Return the [X, Y] coordinate for the center point of the cell that contains the specified text.  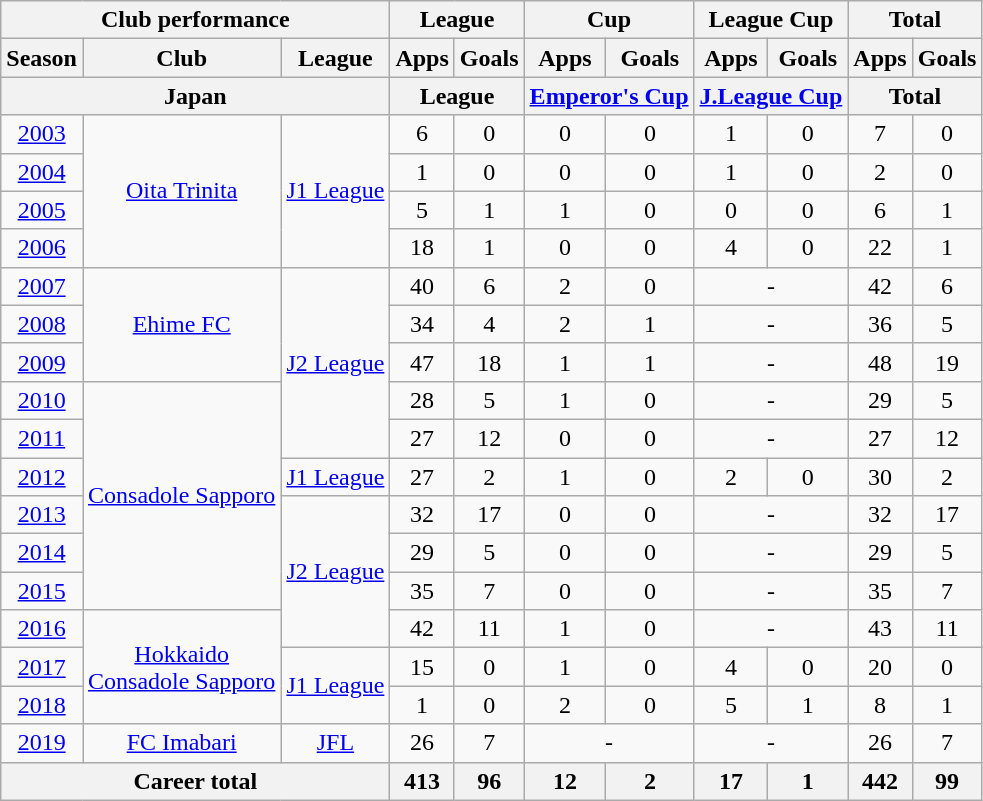
Club [181, 58]
2012 [42, 477]
8 [880, 705]
2016 [42, 629]
2006 [42, 248]
League Cup [771, 20]
Emperor's Cup [609, 96]
2018 [42, 705]
2019 [42, 743]
2007 [42, 286]
40 [422, 286]
99 [947, 781]
34 [422, 324]
Oita Trinita [181, 191]
Ehime FC [181, 324]
22 [880, 248]
48 [880, 362]
2010 [42, 400]
Japan [196, 96]
2011 [42, 438]
20 [880, 667]
96 [489, 781]
442 [880, 781]
2009 [42, 362]
413 [422, 781]
J.League Cup [771, 96]
Club performance [196, 20]
36 [880, 324]
2014 [42, 553]
HokkaidoConsadole Sapporo [181, 667]
30 [880, 477]
JFL [336, 743]
Cup [609, 20]
2005 [42, 210]
19 [947, 362]
28 [422, 400]
2008 [42, 324]
2015 [42, 591]
47 [422, 362]
2004 [42, 172]
43 [880, 629]
Season [42, 58]
FC Imabari [181, 743]
2017 [42, 667]
15 [422, 667]
Career total [196, 781]
2003 [42, 134]
Consadole Sapporo [181, 495]
2013 [42, 515]
